Scan for the cell matching the given text and deliver its (x, y) coordinate at center. 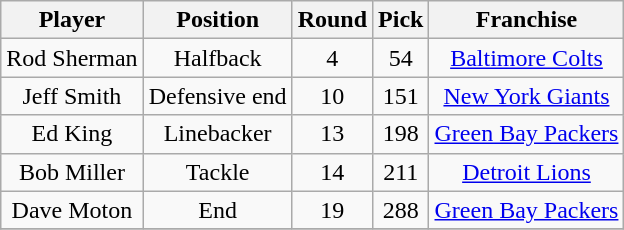
Round (332, 20)
198 (401, 134)
Dave Moton (72, 210)
Defensive end (218, 96)
Franchise (526, 20)
Pick (401, 20)
14 (332, 172)
Linebacker (218, 134)
Jeff Smith (72, 96)
Player (72, 20)
Rod Sherman (72, 58)
Detroit Lions (526, 172)
Position (218, 20)
Ed King (72, 134)
288 (401, 210)
Baltimore Colts (526, 58)
Tackle (218, 172)
19 (332, 210)
54 (401, 58)
Halfback (218, 58)
4 (332, 58)
Bob Miller (72, 172)
End (218, 210)
211 (401, 172)
New York Giants (526, 96)
151 (401, 96)
10 (332, 96)
13 (332, 134)
